Determine the [x, y] coordinate at the center of the cell enclosing the given text.  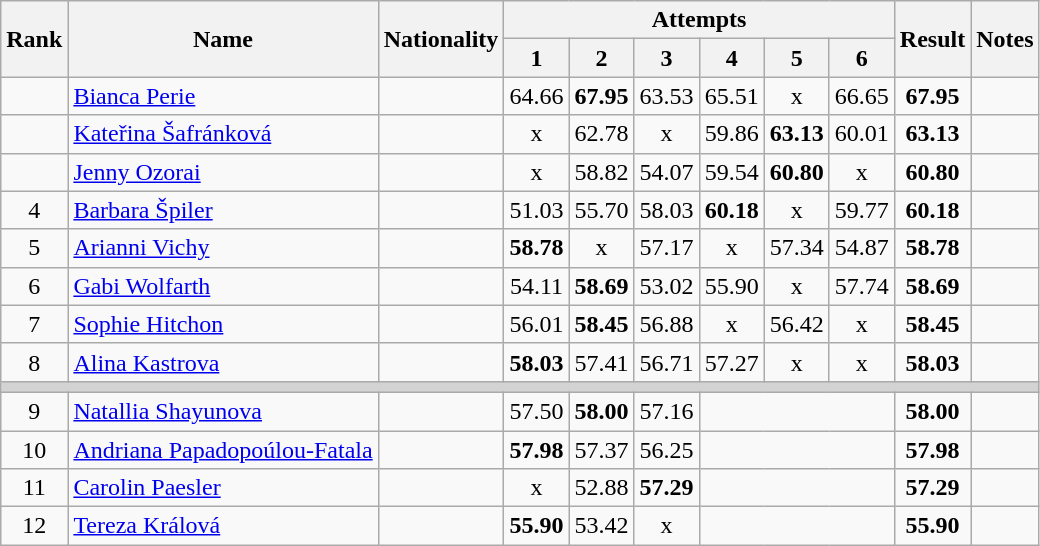
57.74 [862, 286]
12 [34, 526]
54.87 [862, 248]
Natallia Shayunova [223, 411]
Carolin Paesler [223, 488]
11 [34, 488]
56.25 [666, 449]
53.02 [666, 286]
Andriana Papadopoúlou-Fatala [223, 449]
Arianni Vichy [223, 248]
64.66 [536, 96]
59.77 [862, 210]
Attempts [699, 20]
1 [536, 58]
54.07 [666, 172]
Jenny Ozorai [223, 172]
Nationality [441, 39]
63.53 [666, 96]
57.41 [602, 362]
7 [34, 324]
Name [223, 39]
62.78 [602, 134]
54.11 [536, 286]
3 [666, 58]
56.42 [796, 324]
52.88 [602, 488]
2 [602, 58]
56.71 [666, 362]
53.42 [602, 526]
Rank [34, 39]
59.86 [732, 134]
57.34 [796, 248]
57.37 [602, 449]
Gabi Wolfarth [223, 286]
59.54 [732, 172]
Tereza Králová [223, 526]
Notes [1005, 39]
55.70 [602, 210]
57.50 [536, 411]
8 [34, 362]
Bianca Perie [223, 96]
51.03 [536, 210]
Alina Kastrova [223, 362]
57.16 [666, 411]
10 [34, 449]
65.51 [732, 96]
Result [932, 39]
66.65 [862, 96]
60.01 [862, 134]
Barbara Špiler [223, 210]
57.27 [732, 362]
9 [34, 411]
56.01 [536, 324]
Kateřina Šafránková [223, 134]
57.17 [666, 248]
56.88 [666, 324]
Sophie Hitchon [223, 324]
58.82 [602, 172]
